Determine the [x, y] coordinate at the center of the cell enclosing the given text.  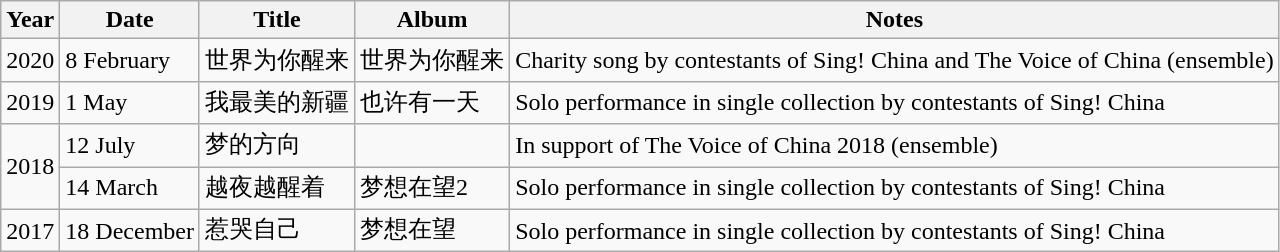
Album [432, 20]
Date [130, 20]
2020 [30, 60]
梦想在望2 [432, 188]
2017 [30, 230]
1 May [130, 102]
梦想在望 [432, 230]
惹哭自己 [276, 230]
Charity song by contestants of Sing! China and The Voice of China (ensemble) [895, 60]
2019 [30, 102]
14 March [130, 188]
我最美的新疆 [276, 102]
Title [276, 20]
越夜越醒着 [276, 188]
8 February [130, 60]
2018 [30, 166]
Notes [895, 20]
Year [30, 20]
In support of The Voice of China 2018 (ensemble) [895, 146]
梦的方向 [276, 146]
也许有一天 [432, 102]
18 December [130, 230]
12 July [130, 146]
